Locate the cell with the specified text and output its [x, y] center coordinate. 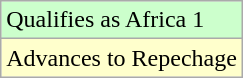
Qualifies as Africa 1 [122, 20]
Advances to Repechage [122, 58]
